Provide the (X, Y) coordinate of the cell's center where the given text is located.  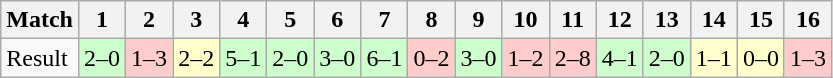
4 (244, 20)
9 (478, 20)
8 (432, 20)
10 (526, 20)
4–1 (620, 58)
5 (290, 20)
2–8 (572, 58)
7 (384, 20)
6–1 (384, 58)
12 (620, 20)
6 (338, 20)
16 (808, 20)
5–1 (244, 58)
14 (714, 20)
1–2 (526, 58)
1–1 (714, 58)
3 (196, 20)
13 (666, 20)
Result (40, 58)
11 (572, 20)
0–2 (432, 58)
Match (40, 20)
1 (102, 20)
2–2 (196, 58)
0–0 (760, 58)
15 (760, 20)
2 (150, 20)
